Locate the cell with the specified text and output its (x, y) center coordinate. 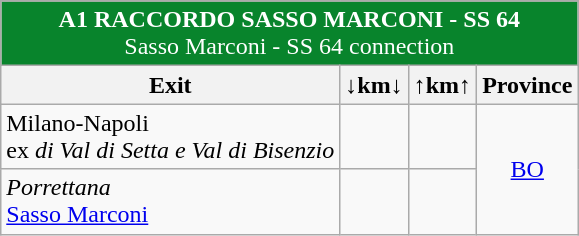
Exit (170, 85)
Porrettana Sasso Marconi (170, 202)
Milano-Napoli ex di Val di Setta e Val di Bisenzio (170, 136)
↑km↑ (442, 85)
↓km↓ (374, 85)
Province (528, 85)
BO (528, 169)
A1 RACCORDO SASSO MARCONI - SS 64Sasso Marconi - SS 64 connection (290, 34)
